Determine the (X, Y) coordinate at the center of the cell enclosing the given text.  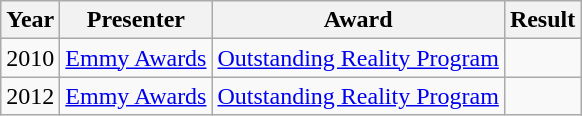
Award (358, 20)
Year (30, 20)
2012 (30, 96)
Result (542, 20)
Presenter (136, 20)
2010 (30, 58)
